Output the [x, y] coordinate of the center of the cell containing the given text.  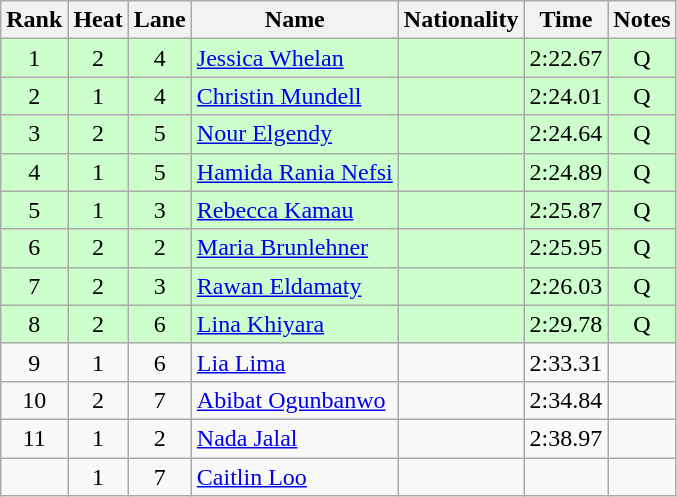
Lia Lima [294, 362]
2:26.03 [566, 286]
Time [566, 20]
Notes [642, 20]
Nada Jalal [294, 438]
Rebecca Kamau [294, 210]
Name [294, 20]
9 [34, 362]
Nationality [461, 20]
2:33.31 [566, 362]
Rawan Eldamaty [294, 286]
2:24.01 [566, 96]
Caitlin Loo [294, 477]
Jessica Whelan [294, 58]
Abibat Ogunbanwo [294, 400]
2:25.95 [566, 248]
Heat [98, 20]
2:22.67 [566, 58]
Maria Brunlehner [294, 248]
Christin Mundell [294, 96]
2:38.97 [566, 438]
8 [34, 324]
2:34.84 [566, 400]
2:24.89 [566, 172]
2:24.64 [566, 134]
Nour Elgendy [294, 134]
10 [34, 400]
Lane [160, 20]
Hamida Rania Nefsi [294, 172]
2:25.87 [566, 210]
Lina Khiyara [294, 324]
11 [34, 438]
2:29.78 [566, 324]
Rank [34, 20]
